Capture the cell that displays the provided text and extract its [x, y] central coordinate. 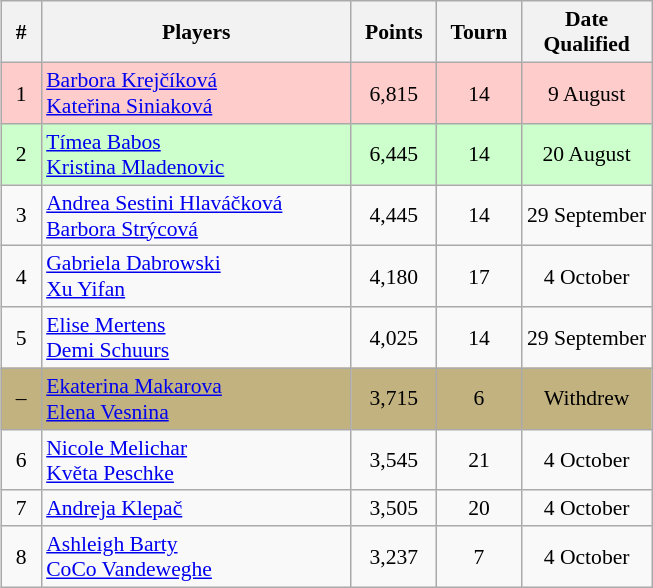
5 [21, 338]
Date Qualified [587, 32]
3,505 [394, 508]
4,445 [394, 216]
9 August [587, 92]
Ekaterina Makarova Elena Vesnina [196, 398]
Points [394, 32]
Tímea Babos Kristina Mladenovic [196, 154]
17 [478, 276]
6,445 [394, 154]
# [21, 32]
Ashleigh Barty CoCo Vandeweghe [196, 556]
20 [478, 508]
Andreja Klepač [196, 508]
Players [196, 32]
3 [21, 216]
Nicole Melichar Květa Peschke [196, 460]
Withdrew [587, 398]
4 [21, 276]
4,025 [394, 338]
21 [478, 460]
Tourn [478, 32]
8 [21, 556]
Gabriela Dabrowski Xu Yifan [196, 276]
3,545 [394, 460]
3,237 [394, 556]
20 August [587, 154]
– [21, 398]
1 [21, 92]
4,180 [394, 276]
Barbora Krejčíková Kateřina Siniaková [196, 92]
6,815 [394, 92]
3,715 [394, 398]
2 [21, 154]
Andrea Sestini Hlaváčková Barbora Strýcová [196, 216]
Elise Mertens Demi Schuurs [196, 338]
